Locate the cell with the specified text and output its (X, Y) center coordinate. 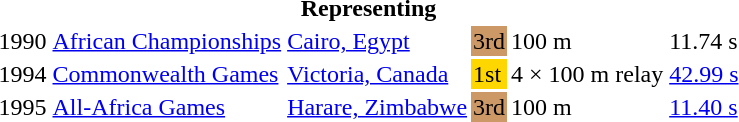
Commonwealth Games (167, 74)
1st (490, 74)
Cairo, Egypt (378, 41)
African Championships (167, 41)
4 × 100 m relay (588, 74)
All-Africa Games (167, 107)
Victoria, Canada (378, 74)
Harare, Zimbabwe (378, 107)
